Locate the cell with the specified text and output its [x, y] center coordinate. 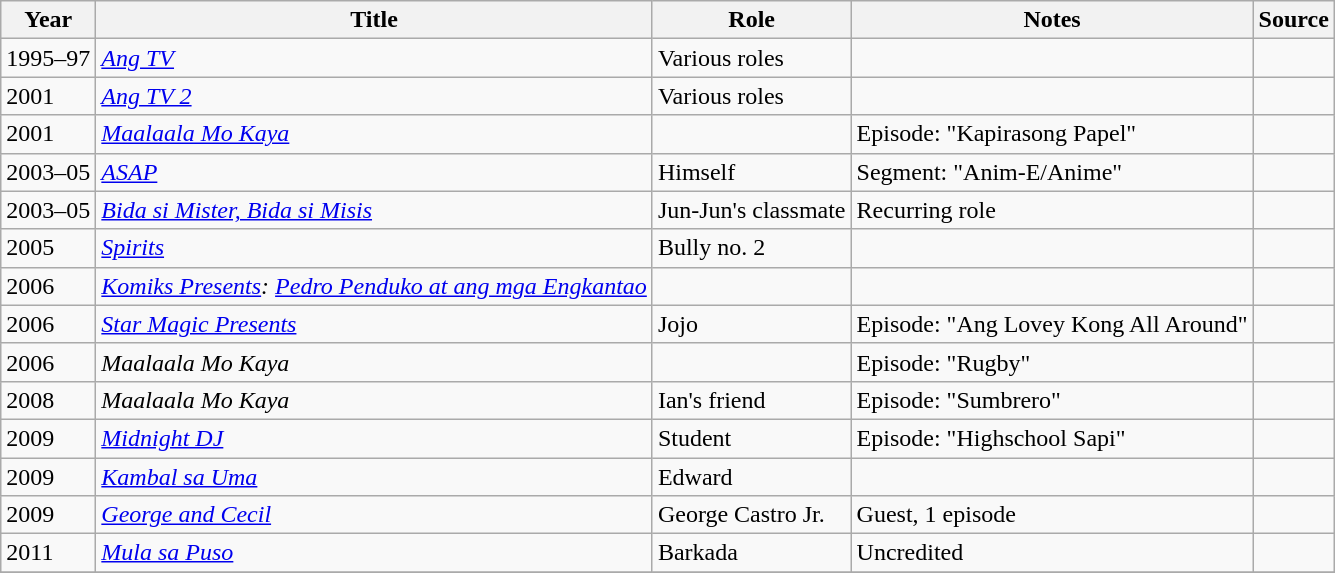
2011 [48, 553]
Komiks Presents: Pedro Penduko at ang mga Engkantao [374, 286]
2005 [48, 248]
George Castro Jr. [752, 515]
Edward [752, 477]
Episode: "Sumbrero" [1052, 400]
Role [752, 20]
Year [48, 20]
Guest, 1 episode [1052, 515]
Episode: "Ang Lovey Kong All Around" [1052, 324]
Spirits [374, 248]
Episode: "Highschool Sapi" [1052, 438]
Notes [1052, 20]
George and Cecil [374, 515]
Himself [752, 172]
ASAP [374, 172]
Episode: "Kapirasong Papel" [1052, 134]
Midnight DJ [374, 438]
Star Magic Presents [374, 324]
1995–97 [48, 58]
Ian's friend [752, 400]
Student [752, 438]
Bida si Mister, Bida si Misis [374, 210]
Source [1294, 20]
Recurring role [1052, 210]
Episode: "Rugby" [1052, 362]
Uncredited [1052, 553]
Segment: "Anim-E/Anime" [1052, 172]
Ang TV [374, 58]
Bully no. 2 [752, 248]
Kambal sa Uma [374, 477]
Barkada [752, 553]
Title [374, 20]
Jojo [752, 324]
Jun-Jun's classmate [752, 210]
Mula sa Puso [374, 553]
Ang TV 2 [374, 96]
2008 [48, 400]
